Determine the (X, Y) coordinate at the center of the cell enclosing the given text.  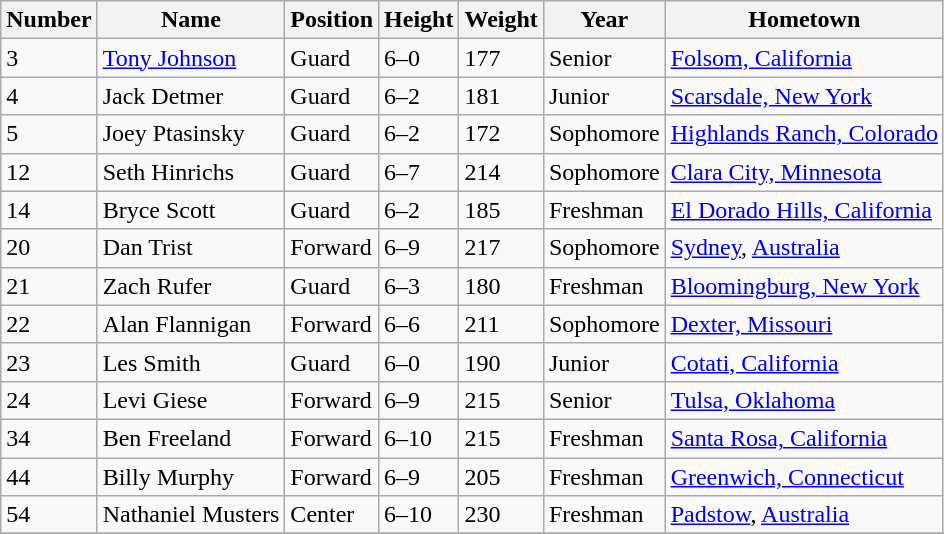
Jack Detmer (191, 96)
Alan Flannigan (191, 324)
Levi Giese (191, 400)
Cotati, California (804, 362)
Sydney, Australia (804, 248)
3 (49, 58)
Joey Ptasinsky (191, 134)
Greenwich, Connecticut (804, 477)
21 (49, 286)
Folsom, California (804, 58)
Height (419, 20)
6–6 (419, 324)
180 (501, 286)
Tony Johnson (191, 58)
Number (49, 20)
Dexter, Missouri (804, 324)
205 (501, 477)
24 (49, 400)
Nathaniel Musters (191, 515)
12 (49, 172)
6–3 (419, 286)
190 (501, 362)
Tulsa, Oklahoma (804, 400)
Clara City, Minnesota (804, 172)
230 (501, 515)
217 (501, 248)
Position (332, 20)
Bloomingburg, New York (804, 286)
Santa Rosa, California (804, 438)
214 (501, 172)
Billy Murphy (191, 477)
Scarsdale, New York (804, 96)
177 (501, 58)
Name (191, 20)
20 (49, 248)
34 (49, 438)
Les Smith (191, 362)
Center (332, 515)
23 (49, 362)
181 (501, 96)
211 (501, 324)
4 (49, 96)
5 (49, 134)
Bryce Scott (191, 210)
Year (604, 20)
Zach Rufer (191, 286)
Padstow, Australia (804, 515)
El Dorado Hills, California (804, 210)
Ben Freeland (191, 438)
Dan Trist (191, 248)
6–7 (419, 172)
14 (49, 210)
Hometown (804, 20)
172 (501, 134)
185 (501, 210)
Seth Hinrichs (191, 172)
44 (49, 477)
Highlands Ranch, Colorado (804, 134)
54 (49, 515)
Weight (501, 20)
22 (49, 324)
